From the cell containing the given text, extract its center point as [X, Y] coordinate. 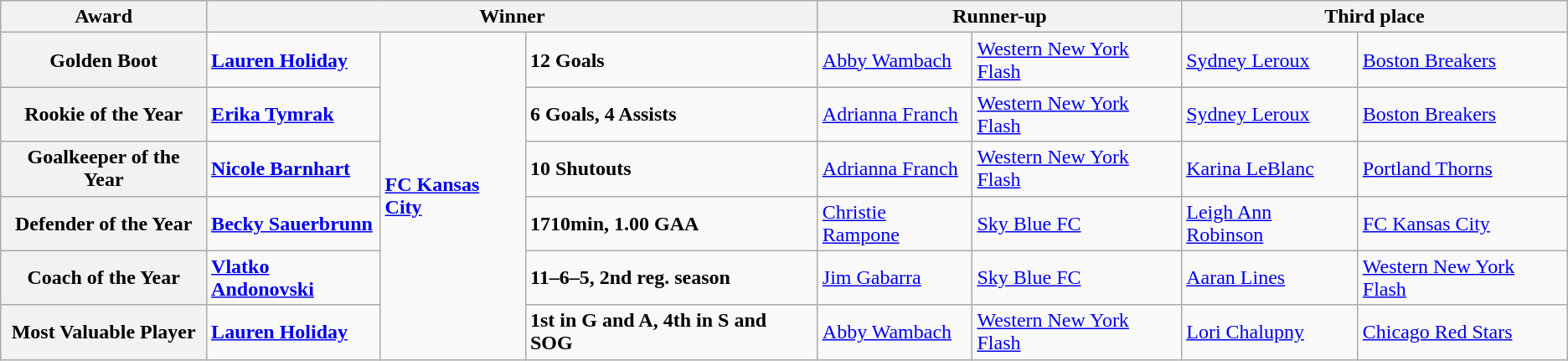
1710min, 1.00 GAA [672, 223]
Lori Chalupny [1270, 332]
Jim Gabarra [895, 278]
Most Valuable Player [104, 332]
12 Goals [672, 60]
Portland Thorns [1462, 169]
Rookie of the Year [104, 114]
Goalkeeper of the Year [104, 169]
Nicole Barnhart [293, 169]
Christie Rampone [895, 223]
Winner [513, 17]
Award [104, 17]
Runner-up [999, 17]
Vlatko Andonovski [293, 278]
Leigh Ann Robinson [1270, 223]
Defender of the Year [104, 223]
1st in G and A, 4th in S and SOG [672, 332]
Coach of the Year [104, 278]
Chicago Red Stars [1462, 332]
Golden Boot [104, 60]
6 Goals, 4 Assists [672, 114]
Erika Tymrak [293, 114]
11–6–5, 2nd reg. season [672, 278]
Becky Sauerbrunn [293, 223]
Karina LeBlanc [1270, 169]
Third place [1375, 17]
Aaran Lines [1270, 278]
10 Shutouts [672, 169]
